Provide the (x, y) coordinate of the cell's center where the given text is located.  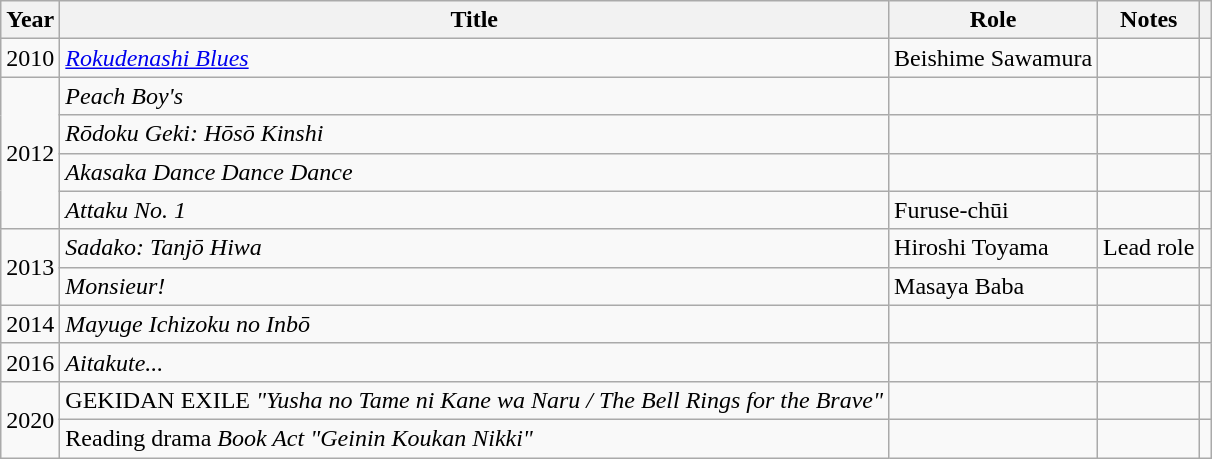
Rōdoku Geki: Hōsō Kinshi (474, 134)
Beishime Sawamura (994, 58)
Monsieur! (474, 286)
Akasaka Dance Dance Dance (474, 172)
2013 (30, 267)
Mayuge Ichizoku no Inbō (474, 324)
GEKIDAN EXILE "Yusha no Tame ni Kane wa Naru / The Bell Rings for the Brave" (474, 400)
Title (474, 20)
Sadako: Tanjō Hiwa (474, 248)
2010 (30, 58)
2014 (30, 324)
Peach Boy's (474, 96)
Year (30, 20)
2020 (30, 419)
Notes (1149, 20)
Aitakute... (474, 362)
Lead role (1149, 248)
Role (994, 20)
Furuse-chūi (994, 210)
Masaya Baba (994, 286)
Rokudenashi Blues (474, 58)
2012 (30, 153)
Attaku No. 1 (474, 210)
2016 (30, 362)
Hiroshi Toyama (994, 248)
Reading drama Book Act "Geinin Koukan Nikki" (474, 438)
